Capture the cell that displays the provided text and extract its [X, Y] central coordinate. 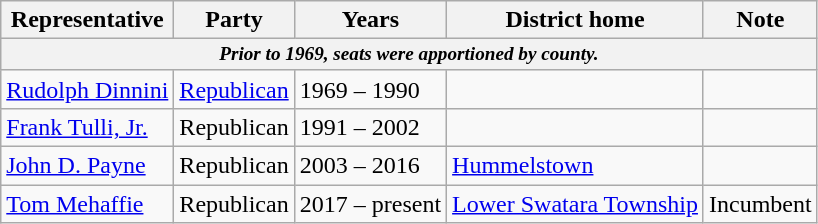
Tom Mehaffie [88, 204]
1991 – 2002 [370, 128]
Years [370, 20]
1969 – 1990 [370, 89]
Lower Swatara Township [576, 204]
Party [234, 20]
2017 – present [370, 204]
2003 – 2016 [370, 166]
John D. Payne [88, 166]
Incumbent [760, 204]
Representative [88, 20]
Hummelstown [576, 166]
Frank Tulli, Jr. [88, 128]
Note [760, 20]
District home [576, 20]
Prior to 1969, seats were apportioned by county. [409, 55]
Rudolph Dinnini [88, 89]
